For the text-containing cell, return its midpoint in (x, y) coordinate format. 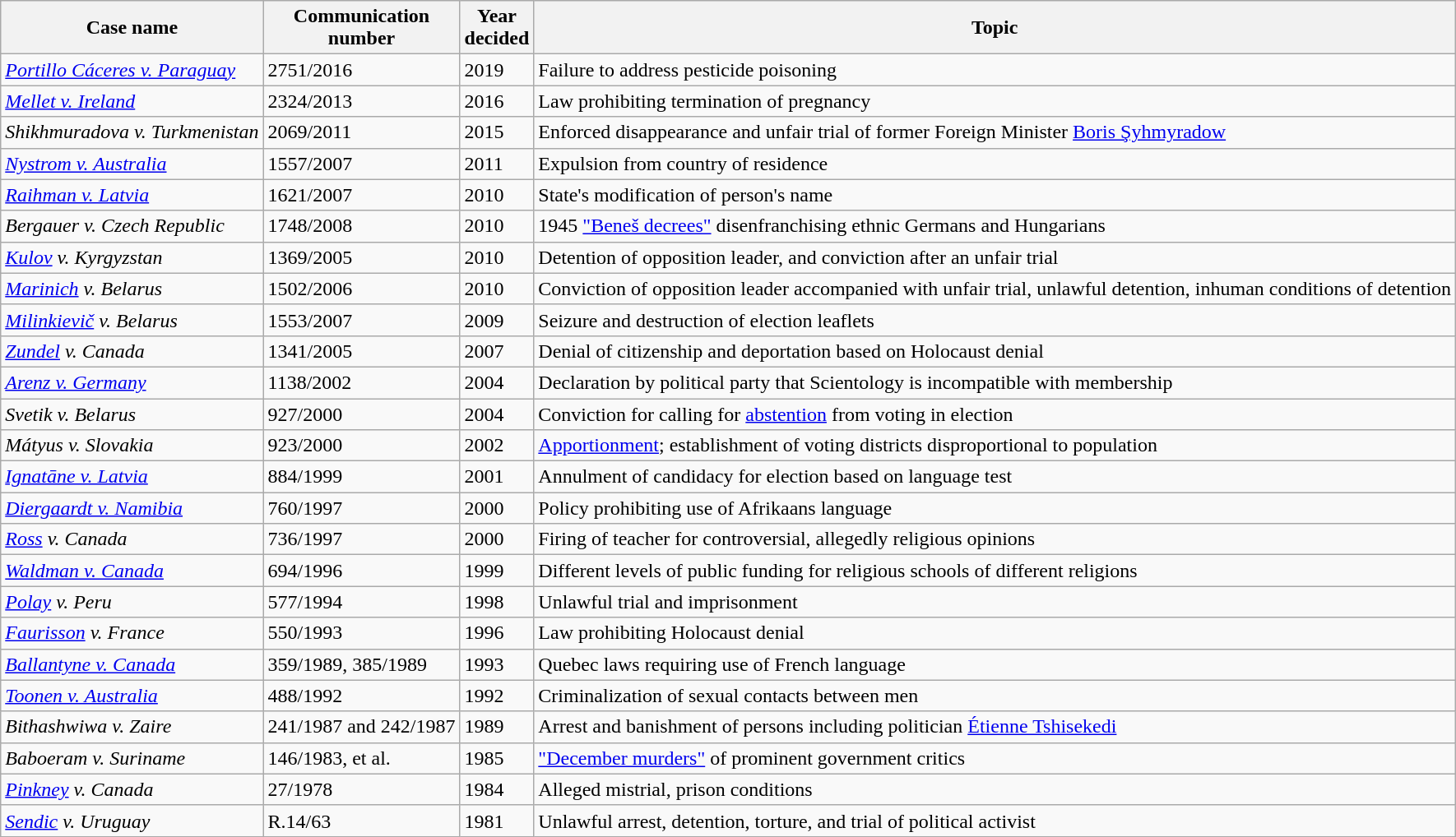
Marinich v. Belarus (132, 289)
1502/2006 (362, 289)
Alleged mistrial, prison conditions (995, 789)
Failure to address pesticide poisoning (995, 70)
Law prohibiting termination of pregnancy (995, 101)
Shikhmuradova v. Turkmenistan (132, 132)
Case name (132, 28)
923/2000 (362, 446)
Pinkney v. Canada (132, 789)
736/1997 (362, 539)
2016 (497, 101)
Zundel v. Canada (132, 351)
1557/2007 (362, 164)
Different levels of public funding for religious schools of different religions (995, 571)
Arenz v. Germany (132, 382)
Declaration by political party that Scientology is incompatible with membership (995, 382)
Raihman v. Latvia (132, 195)
Communication number (362, 28)
Milinkievič v. Belarus (132, 320)
Bithashwiwa v. Zaire (132, 727)
Baboeram v. Suriname (132, 758)
550/1993 (362, 633)
Unlawful trial and imprisonment (995, 602)
Svetik v. Belarus (132, 414)
State's modification of person's name (995, 195)
1621/2007 (362, 195)
Law prohibiting Holocaust denial (995, 633)
241/1987 and 242/1987 (362, 727)
Ballantyne v. Canada (132, 664)
2001 (497, 477)
1996 (497, 633)
2015 (497, 132)
"December murders" of prominent government critics (995, 758)
Firing of teacher for controversial, allegedly religious opinions (995, 539)
2019 (497, 70)
Waldman v. Canada (132, 571)
Mátyus v. Slovakia (132, 446)
1984 (497, 789)
2069/2011 (362, 132)
1945 "Beneš decrees" disenfranchising ethnic Germans and Hungarians (995, 226)
927/2000 (362, 414)
Year decided (497, 28)
Seizure and destruction of election leaflets (995, 320)
Sendic v. Uruguay (132, 821)
2009 (497, 320)
488/1992 (362, 696)
1998 (497, 602)
1981 (497, 821)
694/1996 (362, 571)
2007 (497, 351)
Portillo Cáceres v. Paraguay (132, 70)
Nystrom v. Australia (132, 164)
884/1999 (362, 477)
27/1978 (362, 789)
1989 (497, 727)
Diergaardt v. Namibia (132, 508)
1748/2008 (362, 226)
Mellet v. Ireland (132, 101)
1138/2002 (362, 382)
Unlawful arrest, detention, torture, and trial of political activist (995, 821)
Expulsion from country of residence (995, 164)
R.14/63 (362, 821)
146/1983, et al. (362, 758)
Conviction of opposition leader accompanied with unfair trial, unlawful detention, inhuman conditions of detention (995, 289)
Detention of opposition leader, and conviction after an unfair trial (995, 257)
2751/2016 (362, 70)
2011 (497, 164)
359/1989, 385/1989 (362, 664)
Denial of citizenship and deportation based on Holocaust denial (995, 351)
Quebec laws requiring use of French language (995, 664)
Bergauer v. Czech Republic (132, 226)
760/1997 (362, 508)
Ignatāne v. Latvia (132, 477)
Toonen v. Australia (132, 696)
Topic (995, 28)
Criminalization of sexual contacts between men (995, 696)
1341/2005 (362, 351)
2324/2013 (362, 101)
Ross v. Canada (132, 539)
1992 (497, 696)
Apportionment; establishment of voting districts disproportional to population (995, 446)
1999 (497, 571)
1985 (497, 758)
2002 (497, 446)
1553/2007 (362, 320)
Annulment of candidacy for election based on language test (995, 477)
Enforced disappearance and unfair trial of former Foreign Minister Boris Şyhmyradow (995, 132)
Conviction for calling for abstention from voting in election (995, 414)
Policy prohibiting use of Afrikaans language (995, 508)
1369/2005 (362, 257)
577/1994 (362, 602)
Faurisson v. France (132, 633)
Arrest and banishment of persons including politician Étienne Tshisekedi (995, 727)
1993 (497, 664)
Kulov v. Kyrgyzstan (132, 257)
Polay v. Peru (132, 602)
